Find where the given text appears and provide that cell's center as (X, Y) coordinate. 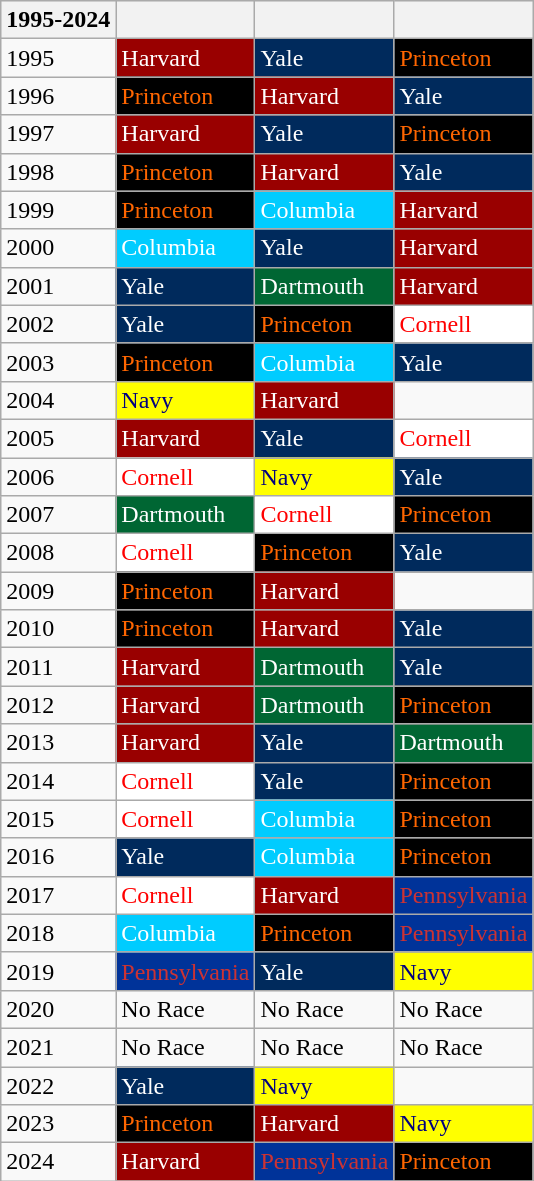
2008 (58, 553)
2019 (58, 971)
2001 (58, 286)
1995 (58, 58)
2017 (58, 895)
2005 (58, 438)
1998 (58, 172)
2014 (58, 781)
1995-2024 (58, 20)
2004 (58, 400)
2003 (58, 362)
2002 (58, 324)
2012 (58, 705)
2020 (58, 1009)
2015 (58, 819)
2023 (58, 1124)
2021 (58, 1047)
2007 (58, 515)
2016 (58, 857)
2006 (58, 477)
1999 (58, 210)
2013 (58, 743)
1996 (58, 96)
2000 (58, 248)
1997 (58, 134)
2010 (58, 629)
2018 (58, 933)
2022 (58, 1085)
2011 (58, 667)
2024 (58, 1162)
2009 (58, 591)
